Scan for the cell matching the given text and deliver its (X, Y) coordinate at center. 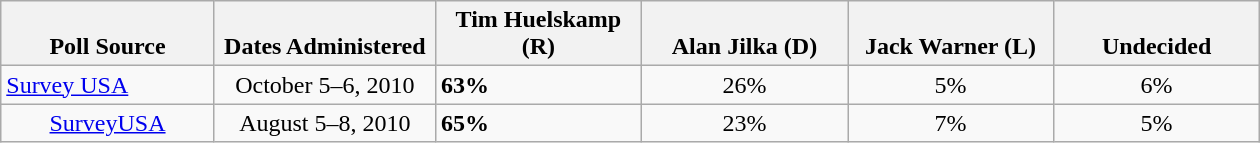
65% (538, 123)
SurveyUSA (108, 123)
Jack Warner (L) (951, 34)
63% (538, 85)
Undecided (1157, 34)
August 5–8, 2010 (324, 123)
October 5–6, 2010 (324, 85)
7% (951, 123)
Alan Jilka (D) (744, 34)
23% (744, 123)
6% (1157, 85)
26% (744, 85)
Poll Source (108, 34)
Dates Administered (324, 34)
Survey USA (108, 85)
Tim Huelskamp (R) (538, 34)
